Return (x, y) of the center of cell containing provided text 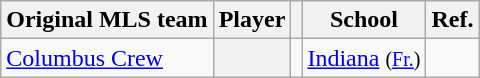
Original MLS team (107, 20)
School (364, 20)
Ref. (452, 20)
Indiana (Fr.) (364, 58)
Player (252, 20)
Columbus Crew (107, 58)
